Detect which cell encompasses the target text, then output its [X, Y] center coordinate. 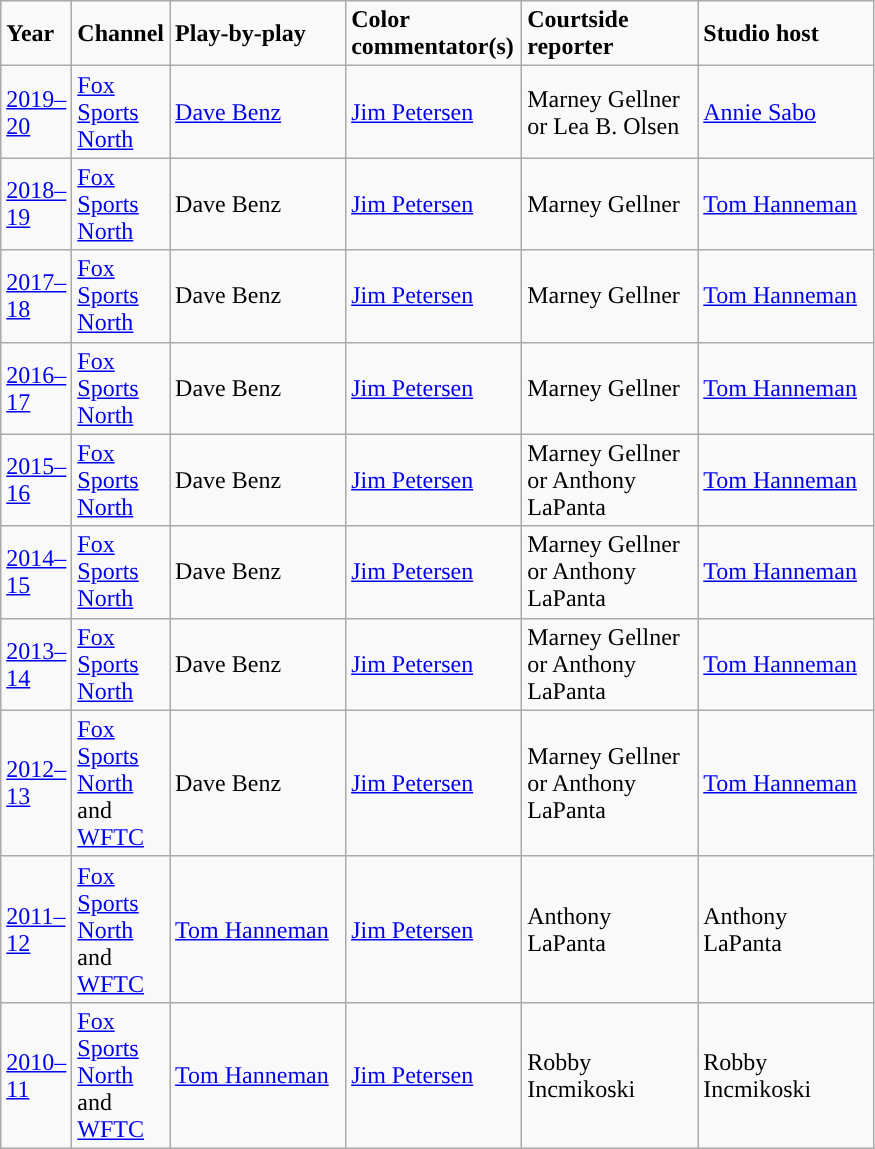
2019–20 [36, 112]
Courtside reporter [610, 34]
Color commentator(s) [434, 34]
Marney Gellner or Lea B. Olsen [610, 112]
Studio host [786, 34]
2017–18 [36, 296]
2016–17 [36, 388]
2014–15 [36, 572]
Play-by-play [258, 34]
2018–19 [36, 204]
2015–16 [36, 480]
2010–11 [36, 1075]
2012–13 [36, 783]
Channel [121, 34]
Year [36, 34]
2011–12 [36, 929]
Annie Sabo [786, 112]
2013–14 [36, 664]
